Detect which cell encompasses the target text, then output its [X, Y] center coordinate. 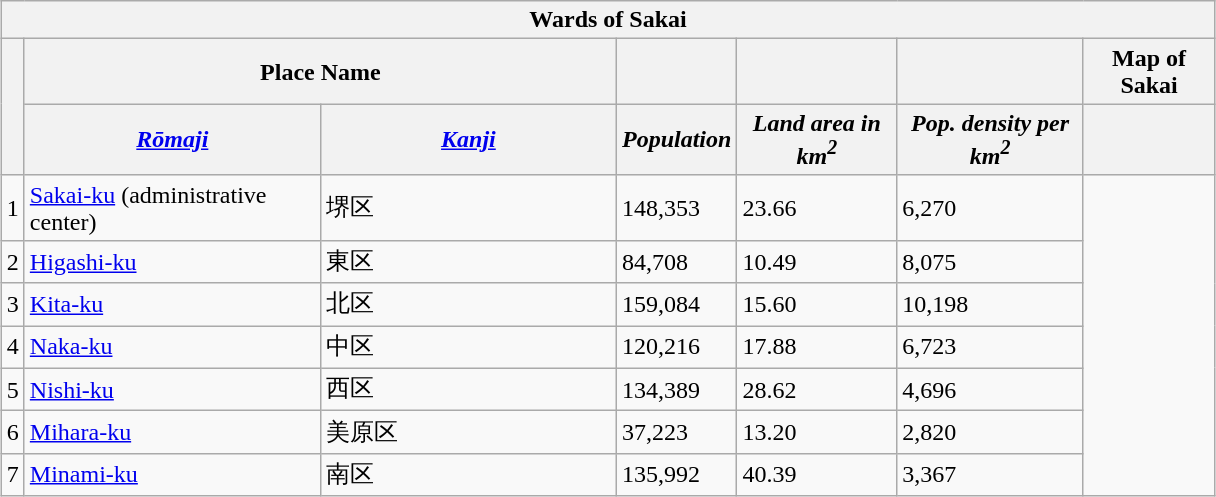
南区 [468, 474]
Place Name [320, 72]
Pop. density per km2 [990, 140]
Minami-ku [172, 474]
148,353 [676, 208]
10.49 [817, 262]
Land area in km2 [817, 140]
159,084 [676, 304]
Rōmaji [172, 140]
6,270 [990, 208]
13.20 [817, 432]
2 [12, 262]
Sakai-ku (administrative center) [172, 208]
中区 [468, 348]
Wards of Sakai [608, 20]
堺区 [468, 208]
東区 [468, 262]
1 [12, 208]
23.66 [817, 208]
北区 [468, 304]
3 [12, 304]
28.62 [817, 390]
Kita-ku [172, 304]
美原区 [468, 432]
15.60 [817, 304]
135,992 [676, 474]
Kanji [468, 140]
Higashi-ku [172, 262]
4 [12, 348]
37,223 [676, 432]
3,367 [990, 474]
134,389 [676, 390]
Naka-ku [172, 348]
4,696 [990, 390]
Population [676, 140]
6,723 [990, 348]
120,216 [676, 348]
7 [12, 474]
Mihara-ku [172, 432]
Nishi-ku [172, 390]
84,708 [676, 262]
2,820 [990, 432]
6 [12, 432]
17.88 [817, 348]
40.39 [817, 474]
5 [12, 390]
Map of Sakai [1148, 72]
西区 [468, 390]
8,075 [990, 262]
10,198 [990, 304]
